Scan for the cell matching the given text and deliver its (X, Y) coordinate at center. 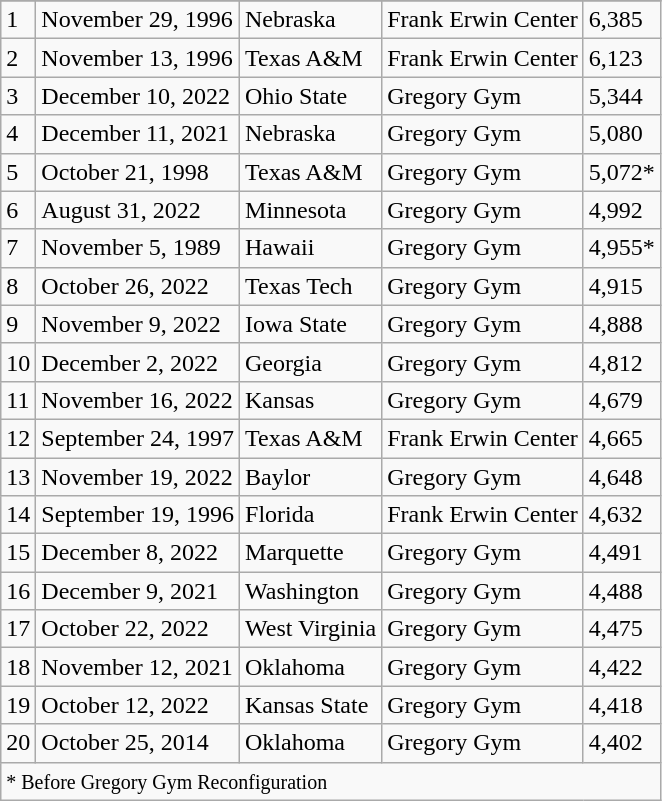
December 11, 2021 (138, 134)
Kansas State (311, 705)
4,992 (622, 210)
November 16, 2022 (138, 400)
4,648 (622, 477)
November 9, 2022 (138, 324)
Baylor (311, 477)
October 12, 2022 (138, 705)
6 (18, 210)
9 (18, 324)
August 31, 2022 (138, 210)
4,475 (622, 629)
6,123 (622, 58)
10 (18, 362)
7 (18, 248)
4,418 (622, 705)
September 19, 1996 (138, 515)
4,632 (622, 515)
Iowa State (311, 324)
Washington (311, 591)
October 26, 2022 (138, 286)
5,072* (622, 172)
8 (18, 286)
Marquette (311, 553)
6,385 (622, 20)
December 10, 2022 (138, 96)
12 (18, 438)
September 24, 1997 (138, 438)
October 25, 2014 (138, 743)
20 (18, 743)
4,665 (622, 438)
* Before Gregory Gym Reconfiguration (331, 781)
4,955* (622, 248)
4,402 (622, 743)
November 29, 1996 (138, 20)
14 (18, 515)
4,679 (622, 400)
Hawaii (311, 248)
Ohio State (311, 96)
11 (18, 400)
3 (18, 96)
4,422 (622, 667)
November 19, 2022 (138, 477)
4,491 (622, 553)
4,915 (622, 286)
Florida (311, 515)
13 (18, 477)
1 (18, 20)
Texas Tech (311, 286)
18 (18, 667)
West Virginia (311, 629)
4,812 (622, 362)
November 12, 2021 (138, 667)
4,888 (622, 324)
5,344 (622, 96)
4 (18, 134)
2 (18, 58)
December 9, 2021 (138, 591)
October 21, 1998 (138, 172)
5 (18, 172)
December 2, 2022 (138, 362)
17 (18, 629)
16 (18, 591)
Minnesota (311, 210)
Georgia (311, 362)
October 22, 2022 (138, 629)
November 5, 1989 (138, 248)
4,488 (622, 591)
15 (18, 553)
Kansas (311, 400)
December 8, 2022 (138, 553)
19 (18, 705)
5,080 (622, 134)
November 13, 1996 (138, 58)
